Find where the given text appears and provide that cell's center as (X, Y) coordinate. 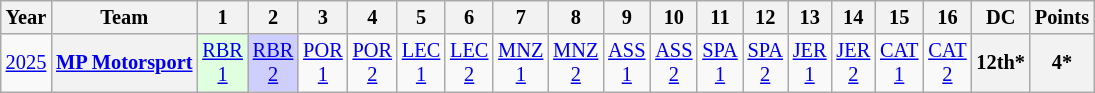
ASS1 (626, 63)
RBR1 (222, 63)
15 (899, 17)
MP Motorsport (124, 63)
LEC2 (469, 63)
LEC1 (421, 63)
7 (520, 17)
Year (26, 17)
Points (1062, 17)
SPA2 (766, 63)
8 (576, 17)
SPA1 (720, 63)
4* (1062, 63)
MNZ1 (520, 63)
Team (124, 17)
CAT2 (947, 63)
4 (372, 17)
12th* (1001, 63)
2 (273, 17)
14 (853, 17)
3 (322, 17)
12 (766, 17)
MNZ2 (576, 63)
2025 (26, 63)
ASS2 (674, 63)
6 (469, 17)
RBR2 (273, 63)
11 (720, 17)
1 (222, 17)
JER1 (810, 63)
10 (674, 17)
DC (1001, 17)
JER2 (853, 63)
13 (810, 17)
16 (947, 17)
5 (421, 17)
POR2 (372, 63)
9 (626, 17)
CAT1 (899, 63)
POR1 (322, 63)
